Find where the given text appears and provide that cell's center as (x, y) coordinate. 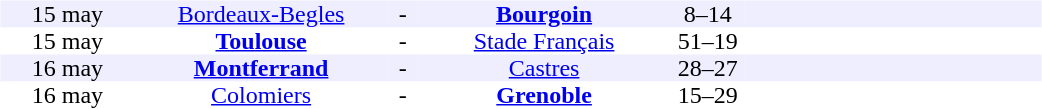
15–29 (708, 96)
Grenoble (544, 96)
Colomiers (261, 96)
Toulouse (261, 42)
Stade Français (544, 42)
8–14 (708, 14)
51–19 (708, 42)
28–27 (708, 68)
Bourgoin (544, 14)
Montferrand (261, 68)
Castres (544, 68)
Bordeaux-Begles (261, 14)
